Return (X, Y) of the center of cell containing provided text 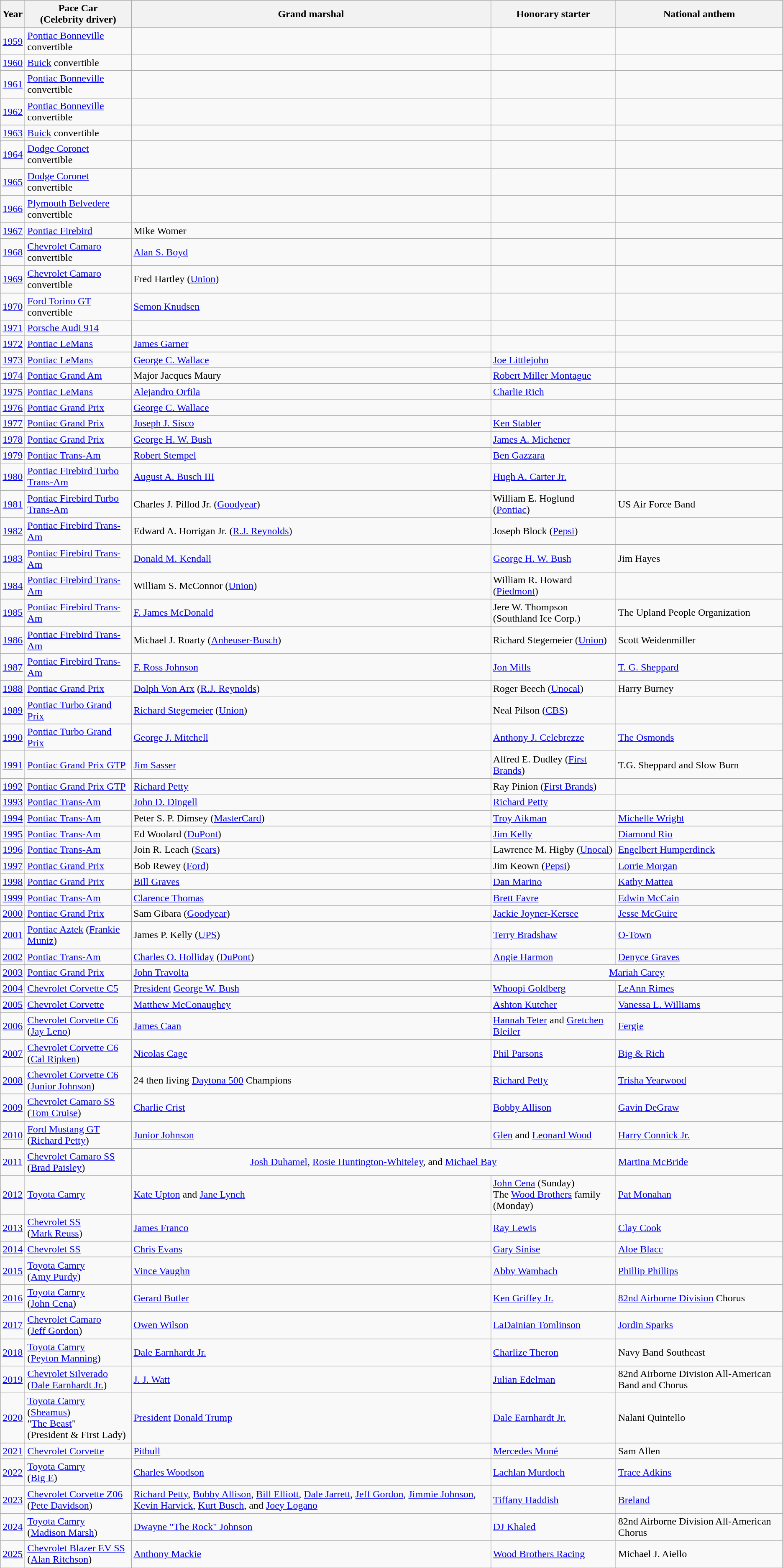
Nicolas Cage (311, 1053)
Trace Adkins (699, 1472)
Nalani Quintello (699, 1418)
Wood Brothers Racing (553, 1554)
1984 (13, 585)
1977 (13, 423)
Dwayne "The Rock" Johnson (311, 1527)
James Franco (311, 1227)
Terry Bradshaw (553, 935)
Vanessa L. Williams (699, 1005)
Denyce Graves (699, 957)
2002 (13, 957)
Jim Hayes (699, 558)
Owen Wilson (311, 1325)
William R. Howard (Piedmont) (553, 585)
Jim Kelly (553, 834)
Robert Stempel (311, 455)
Scott Weidenmiller (699, 640)
Jim Keown (Pepsi) (553, 866)
Chevrolet Camaro SS(Brad Paisley) (78, 1162)
Honorary starter (553, 14)
F. James McDonald (311, 613)
Anthony J. Celebrezze (553, 737)
Plymouth Belvedere convertible (78, 209)
Grand marshal (311, 14)
F. Ross Johnson (311, 667)
Major Jacques Maury (311, 376)
2021 (13, 1451)
Chevrolet Camaro SS(Tom Cruise) (78, 1108)
John Travolta (311, 973)
Fergie (699, 1026)
1971 (13, 328)
1980 (13, 477)
2016 (13, 1298)
1972 (13, 344)
Harry Burney (699, 689)
Jon Mills (553, 667)
1960 (13, 63)
2003 (13, 973)
Chevrolet Corvette Z06(Pete Davidson) (78, 1500)
Pace Car(Celebrity driver) (78, 14)
1996 (13, 850)
James Caan (311, 1026)
Ray Lewis (553, 1227)
2019 (13, 1379)
Pontiac Aztek (Frankie Muniz) (78, 935)
1999 (13, 897)
US Air Force Band (699, 504)
2018 (13, 1352)
1963 (13, 133)
2000 (13, 913)
Hannah Teter and Gretchen Bleiler (553, 1026)
Jim Sasser (311, 765)
Toyota Camry (78, 1195)
1961 (13, 84)
Whoopi Goldberg (553, 989)
Robert Miller Montague (553, 376)
1982 (13, 531)
2014 (13, 1249)
Trisha Yearwood (699, 1080)
Martina McBride (699, 1162)
Phil Parsons (553, 1053)
Engelbert Humperdinck (699, 850)
Gerard Butler (311, 1298)
Charlie Rich (553, 392)
2010 (13, 1135)
1981 (13, 504)
1975 (13, 392)
Charlize Theron (553, 1352)
Josh Duhamel, Rosie Huntington-Whiteley, and Michael Bay (374, 1162)
1969 (13, 279)
Roger Beech (Unocal) (553, 689)
Dolph Von Arx (R.J. Reynolds) (311, 689)
Tiffany Haddish (553, 1500)
Neal Pilson (CBS) (553, 711)
Lorrie Morgan (699, 866)
1966 (13, 209)
Jere W. Thompson (Southland Ice Corp.) (553, 613)
1962 (13, 111)
Alfred E. Dudley (First Brands) (553, 765)
Donald M. Kendall (311, 558)
Semon Knudsen (311, 306)
DJ Khaled (553, 1527)
Abby Wambach (553, 1271)
Angie Harmon (553, 957)
Michael J. Roarty (Anheuser-Busch) (311, 640)
Jesse McGuire (699, 913)
Ray Pinion (First Brands) (553, 786)
Gary Sinise (553, 1249)
Chevrolet Corvette C6(Cal Ripken) (78, 1053)
Chevrolet Camaro(Jeff Gordon) (78, 1325)
Lachlan Murdoch (553, 1472)
Hugh A. Carter Jr. (553, 477)
Chris Evans (311, 1249)
2004 (13, 989)
1974 (13, 376)
Clay Cook (699, 1227)
Bob Rewey (Ford) (311, 866)
Harry Connick Jr. (699, 1135)
Edward A. Horrigan Jr. (R.J. Reynolds) (311, 531)
Ford Torino GT convertible (78, 306)
1998 (13, 882)
1978 (13, 439)
Richard Petty, Bobby Allison, Bill Elliott, Dale Jarrett, Jeff Gordon, Jimmie Johnson, Kevin Harvick, Kurt Busch, and Joey Logano (311, 1500)
1988 (13, 689)
Ford Mustang GT(Richard Petty) (78, 1135)
Chevrolet Corvette C6(Junior Johnson) (78, 1080)
24 then living Daytona 500 Champions (311, 1080)
2012 (13, 1195)
Junior Johnson (311, 1135)
August A. Busch III (311, 477)
Chevrolet Silverado(Dale Earnhardt Jr.) (78, 1379)
Chevrolet Corvette C6(Jay Leno) (78, 1026)
1995 (13, 834)
Jackie Joyner-Kersee (553, 913)
Joseph Block (Pepsi) (553, 531)
Pat Monahan (699, 1195)
2001 (13, 935)
2008 (13, 1080)
1973 (13, 360)
Bobby Allison (553, 1108)
1987 (13, 667)
1993 (13, 802)
1979 (13, 455)
Dan Marino (553, 882)
Ashton Kutcher (553, 1005)
Navy Band Southeast (699, 1352)
Diamond Rio (699, 834)
William E. Hoglund (Pontiac) (553, 504)
Charles O. Holliday (DuPont) (311, 957)
President Donald Trump (311, 1418)
Alan S. Boyd (311, 252)
Toyota Camry(Big E) (78, 1472)
The Upland People Organization (699, 613)
Clarence Thomas (311, 897)
Sam Allen (699, 1451)
2020 (13, 1418)
1964 (13, 155)
Edwin McCain (699, 897)
2009 (13, 1108)
Charles J. Pillod Jr. (Goodyear) (311, 504)
2024 (13, 1527)
1983 (13, 558)
Big & Rich (699, 1053)
1986 (13, 640)
Toyota Camry(John Cena) (78, 1298)
1968 (13, 252)
LeAnn Rimes (699, 989)
Lawrence M. Higby (Unocal) (553, 850)
2015 (13, 1271)
1989 (13, 711)
Brett Favre (553, 897)
J. J. Watt (311, 1379)
2006 (13, 1026)
Chevrolet Corvette C5 (78, 989)
Glen and Leonard Wood (553, 1135)
William S. McConnor (Union) (311, 585)
T.G. Sheppard and Slow Burn (699, 765)
Year (13, 14)
1991 (13, 765)
Ken Stabler (553, 423)
George J. Mitchell (311, 737)
Vince Vaughn (311, 1271)
Mercedes Moné (553, 1451)
Julian Edelman (553, 1379)
Troy Aikman (553, 818)
Mariah Carey (637, 973)
2017 (13, 1325)
Charles Woodson (311, 1472)
82nd Airborne Division All-American Band and Chorus (699, 1379)
Phillip Phillips (699, 1271)
Join R. Leach (Sears) (311, 850)
John Cena (Sunday)The Wood Brothers family (Monday) (553, 1195)
2023 (13, 1500)
Joe Littlejohn (553, 360)
82nd Airborne Division Chorus (699, 1298)
Ken Griffey Jr. (553, 1298)
Bill Graves (311, 882)
2022 (13, 1472)
1976 (13, 408)
Gavin DeGraw (699, 1108)
Toyota Camry(Amy Purdy) (78, 1271)
Porsche Audi 914 (78, 328)
Toyota Camry(Madison Marsh) (78, 1527)
Aloe Blacc (699, 1249)
Michelle Wright (699, 818)
1970 (13, 306)
Pitbull (311, 1451)
James P. Kelly (UPS) (311, 935)
1967 (13, 230)
John D. Dingell (311, 802)
Ben Gazzara (553, 455)
T. G. Sheppard (699, 667)
2025 (13, 1554)
Fred Hartley (Union) (311, 279)
Toyota Camry(Sheamus)"The Beast"(President & First Lady) (78, 1418)
2007 (13, 1053)
Pontiac Grand Am (78, 376)
82nd Airborne Division All-American Chorus (699, 1527)
1965 (13, 181)
Mike Womer (311, 230)
1959 (13, 41)
1994 (13, 818)
Pontiac Firebird (78, 230)
Alejandro Orfila (311, 392)
1985 (13, 613)
The Osmonds (699, 737)
Sam Gibara (Goodyear) (311, 913)
Jordin Sparks (699, 1325)
Michael J. Aiello (699, 1554)
Charlie Crist (311, 1108)
1992 (13, 786)
President George W. Bush (311, 989)
Matthew McConaughey (311, 1005)
1990 (13, 737)
Anthony Mackie (311, 1554)
Chevrolet SS(Mark Reuss) (78, 1227)
O-Town (699, 935)
Toyota Camry(Peyton Manning) (78, 1352)
Kate Upton and Jane Lynch (311, 1195)
Peter S. P. Dimsey (MasterCard) (311, 818)
2013 (13, 1227)
Joseph J. Sisco (311, 423)
Chevrolet SS (78, 1249)
2011 (13, 1162)
National anthem (699, 14)
2005 (13, 1005)
James Garner (311, 344)
1997 (13, 866)
James A. Michener (553, 439)
Breland (699, 1500)
LaDainian Tomlinson (553, 1325)
Ed Woolard (DuPont) (311, 834)
Chevrolet Blazer EV SS(Alan Ritchson) (78, 1554)
Kathy Mattea (699, 882)
